Pinpoint the cell where the given text exists, returning its [X, Y] midpoint coordinate. 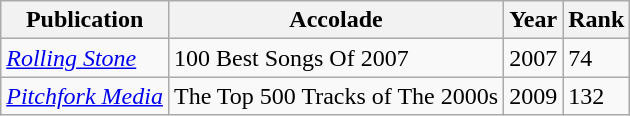
Pitchfork Media [85, 96]
Year [534, 20]
74 [596, 58]
100 Best Songs Of 2007 [336, 58]
132 [596, 96]
Rank [596, 20]
The Top 500 Tracks of The 2000s [336, 96]
Rolling Stone [85, 58]
2009 [534, 96]
2007 [534, 58]
Accolade [336, 20]
Publication [85, 20]
